Scan for the cell matching the given text and deliver its (x, y) coordinate at center. 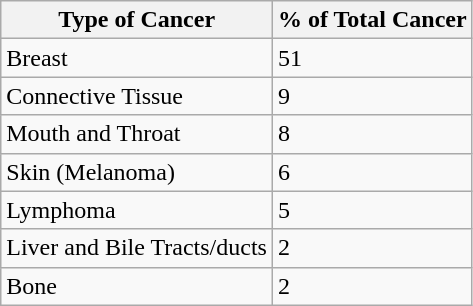
Skin (Melanoma) (137, 172)
Type of Cancer (137, 20)
Lymphoma (137, 210)
Breast (137, 58)
51 (372, 58)
Bone (137, 286)
9 (372, 96)
Connective Tissue (137, 96)
8 (372, 134)
Liver and Bile Tracts/ducts (137, 248)
6 (372, 172)
Mouth and Throat (137, 134)
% of Total Cancer (372, 20)
5 (372, 210)
